Determine the [X, Y] coordinate at the center of the cell enclosing the given text.  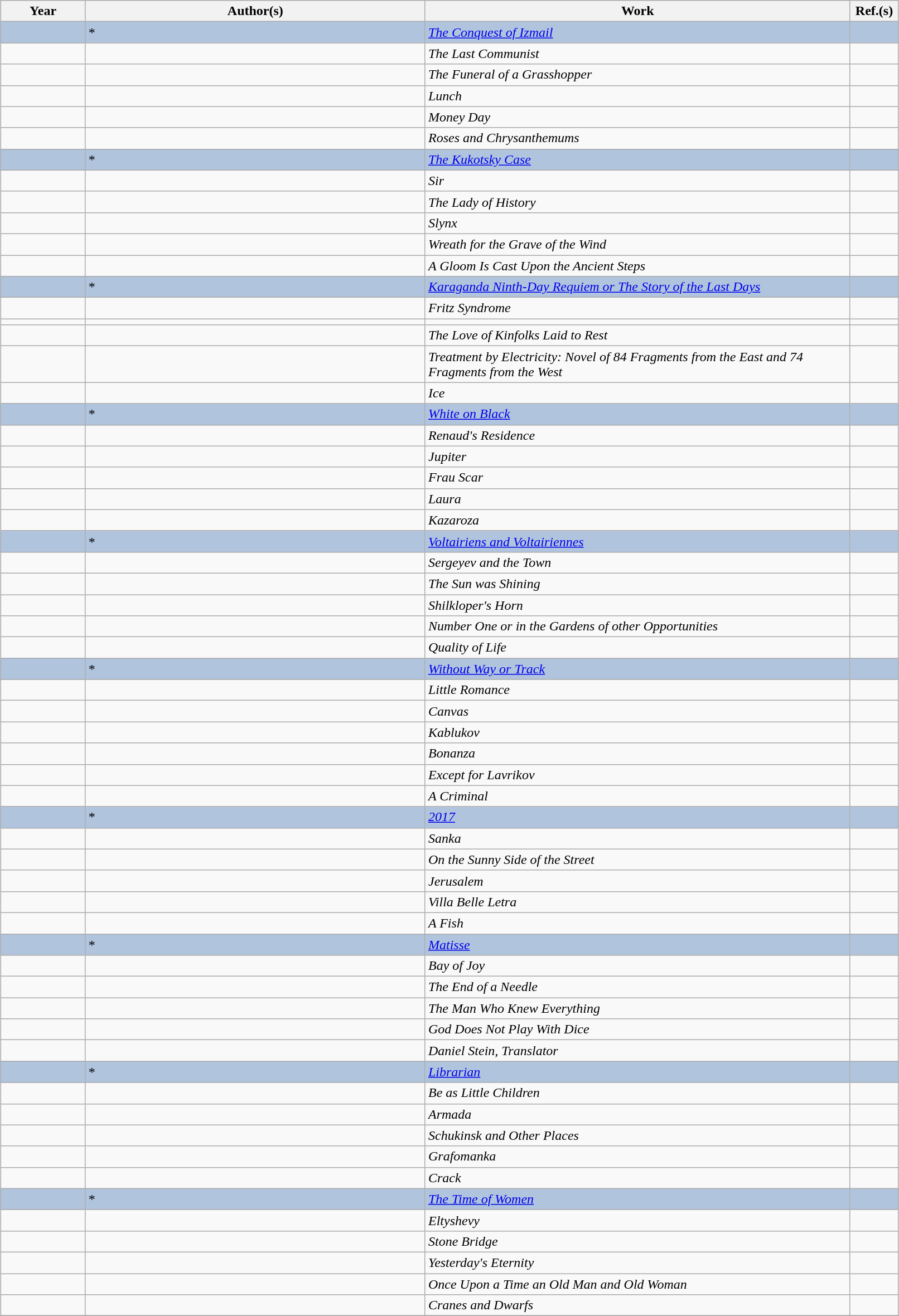
Daniel Stein, Translator [637, 1051]
Cranes and Dwarfs [637, 1305]
Matisse [637, 945]
Treatment by Electricity: Novel of 84 Fragments from the East and 74 Fragments from the West [637, 365]
Armada [637, 1114]
Bay of Joy [637, 966]
Roses and Chrysanthemums [637, 138]
On the Sunny Side of the Street [637, 859]
The Sun was Shining [637, 584]
Slynx [637, 223]
A Fish [637, 923]
Grafomanka [637, 1157]
The Conquest of Izmail [637, 32]
Without Way or Track [637, 669]
Little Romance [637, 690]
Fritz Syndrome [637, 308]
Librarian [637, 1072]
Work [637, 11]
Voltairiens and Voltairiennes [637, 541]
Jerusalem [637, 881]
Sergeyev and the Town [637, 562]
Money Day [637, 117]
Number One or in the Gardens of other Opportunities [637, 627]
Kablukov [637, 732]
The Lady of History [637, 202]
White on Black [637, 414]
Once Upon a Time an Old Man and Old Woman [637, 1284]
Jupiter [637, 457]
The Man Who Knew Everything [637, 1008]
Ice [637, 393]
Except for Lavrikov [637, 775]
2017 [637, 817]
Author(s) [255, 11]
Lunch [637, 96]
A Criminal [637, 796]
Sir [637, 181]
Villa Belle Letra [637, 902]
Laura [637, 499]
Stone Bridge [637, 1241]
A Gloom Is Cast Upon the Ancient Steps [637, 266]
Yesterday's Eternity [637, 1262]
The Time of Women [637, 1199]
Quality of Life [637, 648]
The Last Communist [637, 54]
Bonanza [637, 754]
Eltyshevy [637, 1220]
Shilkloper's Horn [637, 605]
Renaud's Residence [637, 435]
Kazaroza [637, 520]
Karaganda Ninth-Day Requiem or The Story of the Last Days [637, 287]
Be as Little Children [637, 1093]
The Kukotsky Case [637, 159]
The Love of Kinfolks Laid to Rest [637, 336]
Schukinsk and Other Places [637, 1135]
Canvas [637, 711]
The End of a Needle [637, 987]
Frau Scar [637, 478]
Wreath for the Grave of the Wind [637, 244]
Ref.(s) [874, 11]
The Funeral of a Grasshopper [637, 75]
God Does Not Play With Dice [637, 1030]
Year [43, 11]
Sanka [637, 838]
Crack [637, 1178]
